Locate the cell with the specified text and output its [X, Y] center coordinate. 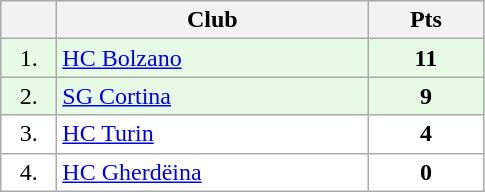
HC Gherdëina [212, 172]
2. [29, 96]
SG Cortina [212, 96]
HC Turin [212, 134]
3. [29, 134]
HC Bolzano [212, 58]
0 [426, 172]
9 [426, 96]
11 [426, 58]
Club [212, 20]
4 [426, 134]
1. [29, 58]
Pts [426, 20]
4. [29, 172]
